Detect which cell encompasses the target text, then output its (x, y) center coordinate. 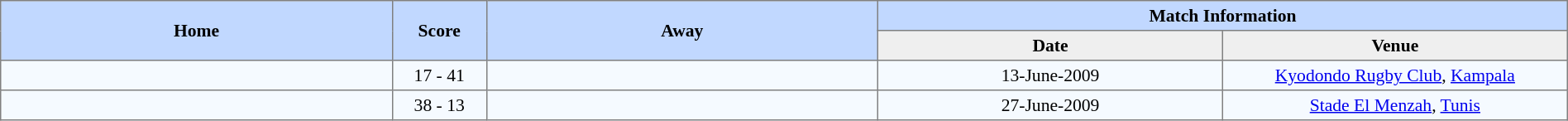
13-June-2009 (1050, 75)
17 - 41 (439, 75)
Away (682, 31)
Stade El Menzah, Tunis (1394, 105)
Kyodondo Rugby Club, Kampala (1394, 75)
Date (1050, 46)
Score (439, 31)
Match Information (1223, 16)
27-June-2009 (1050, 105)
38 - 13 (439, 105)
Venue (1394, 46)
Home (197, 31)
